Locate the cell with the specified text and output its [x, y] center coordinate. 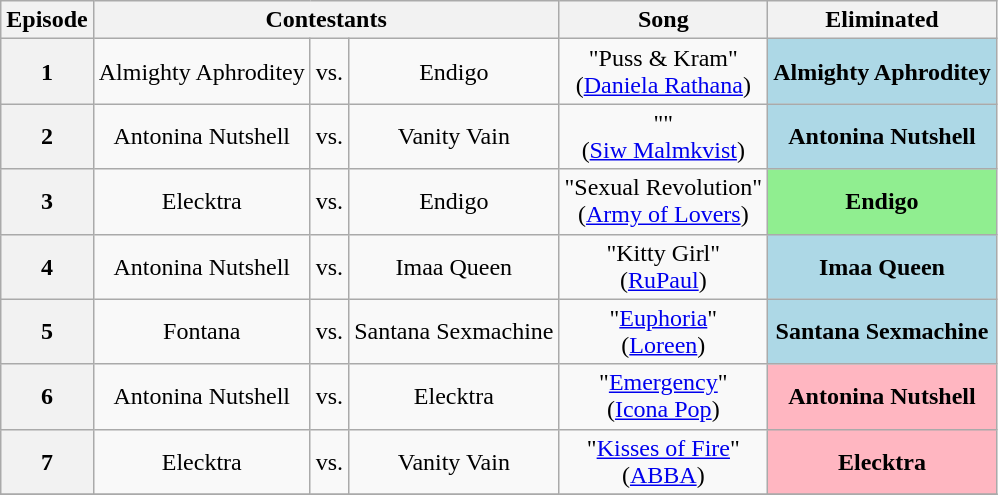
6 [47, 396]
4 [47, 266]
7 [47, 462]
2 [47, 136]
Episode [47, 20]
Eliminated [882, 20]
"Kisses of Fire"(ABBA) [664, 462]
3 [47, 202]
5 [47, 332]
Fontana [202, 332]
Contestants [326, 20]
Song [664, 20]
"Kitty Girl"(RuPaul) [664, 266]
1 [47, 72]
"Sexual Revolution"(Army of Lovers) [664, 202]
"Euphoria"(Loreen) [664, 332]
"Puss & Kram"(Daniela Rathana) [664, 72]
""(Siw Malmkvist) [664, 136]
"Emergency"(Icona Pop) [664, 396]
